Detect which cell encompasses the target text, then output its [x, y] center coordinate. 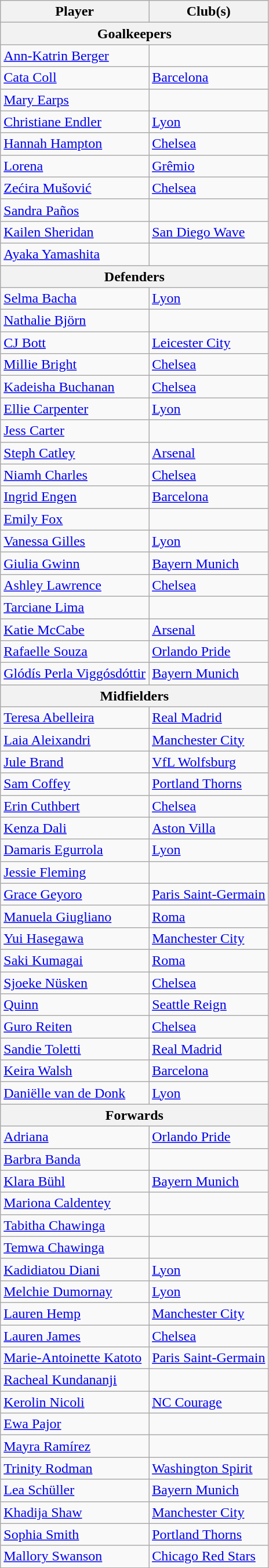
Kailen Sheridan [75, 232]
Aston Villa [209, 828]
Quinn [75, 1005]
Rafaelle Souza [75, 652]
Sandie Toletti [75, 1049]
Glódís Perla Viggósdóttir [75, 674]
Niamh Charles [75, 475]
Sophia Smith [75, 1534]
Mariona Caldentey [75, 1203]
Manuela Giugliano [75, 916]
Khadija Shaw [75, 1512]
Zećira Mušović [75, 188]
Ewa Pajor [75, 1424]
Sjoeke Nüsken [75, 983]
Washington Spirit [209, 1468]
Laia Aleixandri [75, 740]
Tarciane Lima [75, 607]
Steph Catley [75, 453]
Ingrid Engen [75, 497]
Erin Cuthbert [75, 806]
Mallory Swanson [75, 1556]
Cata Coll [75, 78]
Millie Bright [75, 365]
Nathalie Björn [75, 321]
Player [75, 12]
VfL Wolfsburg [209, 762]
Emily Fox [75, 519]
Jessie Fleming [75, 872]
Barbra Banda [75, 1159]
Ashley Lawrence [75, 585]
Jule Brand [75, 762]
Chicago Red Stars [209, 1556]
Tabitha Chawinga [75, 1225]
Hannah Hampton [75, 144]
Damaris Egurrola [75, 850]
NC Courage [209, 1402]
Vanessa Gilles [75, 541]
Saki Kumagai [75, 960]
Sam Coffey [75, 784]
Sandra Paños [75, 210]
Jess Carter [75, 431]
Keira Walsh [75, 1071]
Leicester City [209, 343]
Grêmio [209, 166]
San Diego Wave [209, 232]
Teresa Abelleira [75, 718]
Katie McCabe [75, 629]
Ellie Carpenter [75, 409]
Guro Reiten [75, 1027]
Lea Schüller [75, 1490]
Adriana [75, 1137]
Daniëlle van de Donk [75, 1093]
Christiane Endler [75, 122]
Yui Hasegawa [75, 938]
Ayaka Yamashita [75, 254]
Lauren James [75, 1335]
Defenders [134, 277]
Midfielders [134, 696]
Forwards [134, 1115]
Seattle Reign [209, 1005]
Temwa Chawinga [75, 1247]
Kerolin Nicoli [75, 1402]
Goalkeepers [134, 34]
Kadeisha Buchanan [75, 387]
Ann-Katrin Berger [75, 56]
Club(s) [209, 12]
CJ Bott [75, 343]
Kenza Dali [75, 828]
Giulia Gwinn [75, 563]
Selma Bacha [75, 299]
Trinity Rodman [75, 1468]
Melchie Dumornay [75, 1291]
Lauren Hemp [75, 1313]
Racheal Kundananji [75, 1380]
Klara Bühl [75, 1181]
Mayra Ramírez [75, 1446]
Lorena [75, 166]
Grace Geyoro [75, 894]
Kadidiatou Diani [75, 1269]
Marie-Antoinette Katoto [75, 1358]
Mary Earps [75, 100]
